Pinpoint the cell where the given text exists, returning its [X, Y] midpoint coordinate. 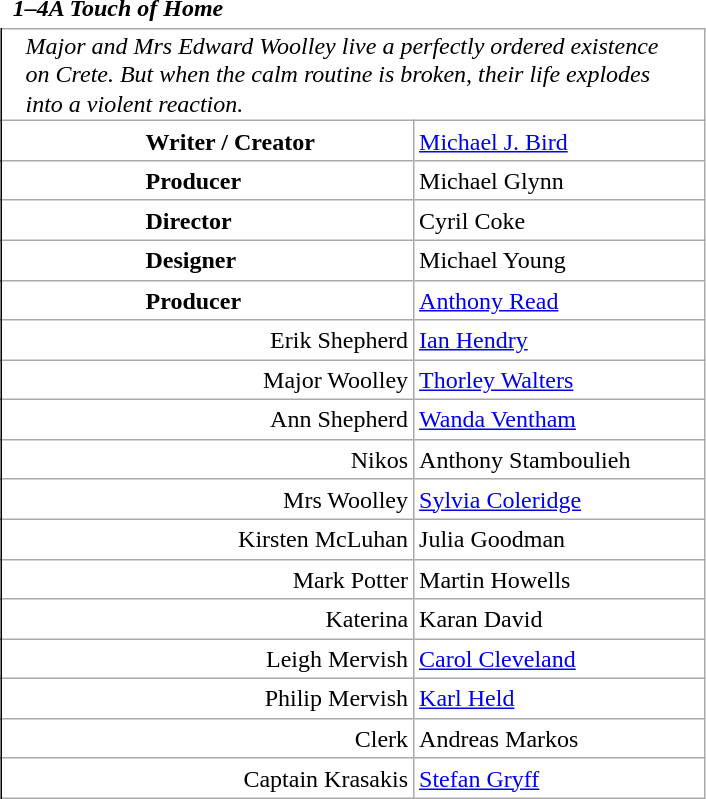
Nikos [208, 459]
Sylvia Coleridge [560, 499]
Michael J. Bird [560, 141]
Martin Howells [560, 579]
Mrs Woolley [208, 499]
Wanda Ventham [560, 420]
Writer / Creator [208, 141]
Julia Goodman [560, 539]
Philip Mervish [208, 699]
Ann Shepherd [208, 420]
Erik Shepherd [208, 340]
Anthony Read [560, 300]
Cyril Coke [560, 220]
Captain Krasakis [208, 778]
Kirsten McLuhan [208, 539]
Major Woolley [208, 380]
Ian Hendry [560, 340]
Anthony Stamboulieh [560, 459]
Mark Potter [208, 579]
Designer [208, 260]
Leigh Mervish [208, 659]
Director [208, 220]
Karl Held [560, 699]
Karan David [560, 619]
Carol Cleveland [560, 659]
Michael Young [560, 260]
Michael Glynn [560, 181]
Thorley Walters [560, 380]
Katerina [208, 619]
Stefan Gryff [560, 778]
Andreas Markos [560, 738]
Clerk [208, 738]
